From the cell containing the given text, extract its center point as [x, y] coordinate. 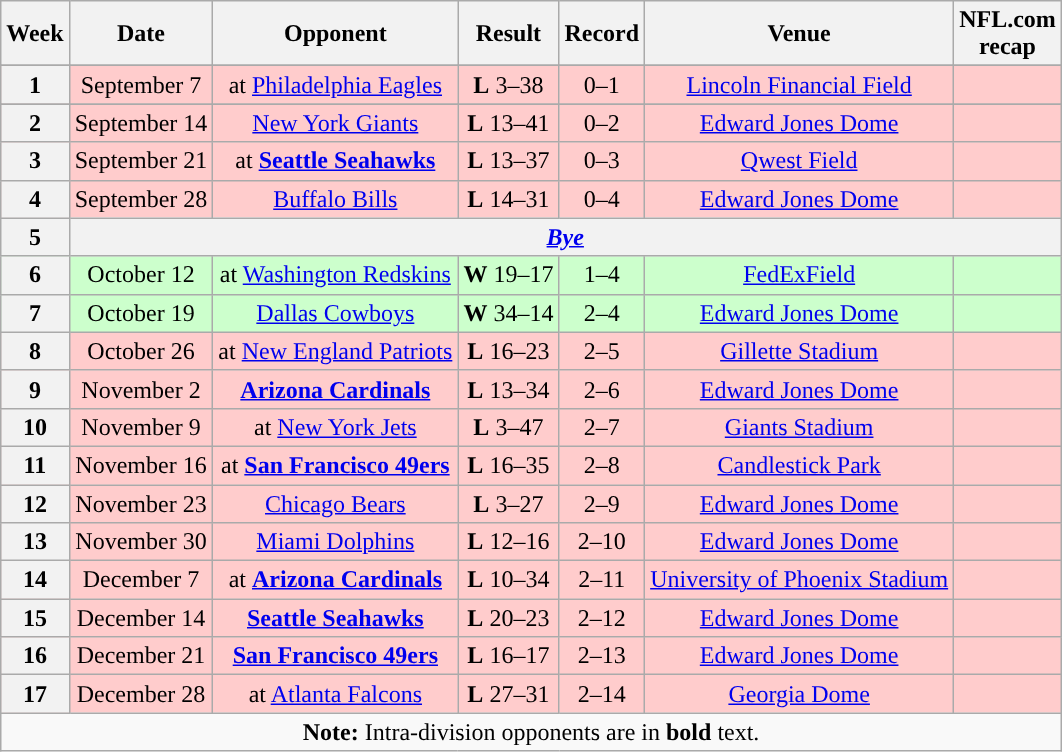
L 27–31 [508, 694]
November 16 [141, 465]
December 21 [141, 656]
3 [35, 161]
at San Francisco 49ers [336, 465]
October 26 [141, 351]
September 21 [141, 161]
Qwest Field [800, 161]
Buffalo Bills [336, 199]
2 [35, 123]
San Francisco 49ers [336, 656]
L 13–37 [508, 161]
2–7 [602, 427]
12 [35, 503]
0–1 [602, 85]
L 10–34 [508, 580]
at Washington Redskins [336, 275]
at Seattle Seahawks [336, 161]
at Atlanta Falcons [336, 694]
Date [141, 34]
Bye [565, 237]
14 [35, 580]
Dallas Cowboys [336, 313]
2–6 [602, 389]
at Philadelphia Eagles [336, 85]
8 [35, 351]
2–13 [602, 656]
at New York Jets [336, 427]
L 16–17 [508, 656]
1 [35, 85]
6 [35, 275]
10 [35, 427]
L 12–16 [508, 542]
Lincoln Financial Field [800, 85]
Miami Dolphins [336, 542]
December 28 [141, 694]
2–4 [602, 313]
Seattle Seahawks [336, 618]
December 7 [141, 580]
2–5 [602, 351]
November 9 [141, 427]
Giants Stadium [800, 427]
October 19 [141, 313]
September 28 [141, 199]
L 13–41 [508, 123]
W 19–17 [508, 275]
FedExField [800, 275]
Candlestick Park [800, 465]
September 14 [141, 123]
L 14–31 [508, 199]
0–3 [602, 161]
L 3–47 [508, 427]
9 [35, 389]
2–10 [602, 542]
University of Phoenix Stadium [800, 580]
5 [35, 237]
at New England Patriots [336, 351]
L 16–23 [508, 351]
17 [35, 694]
Opponent [336, 34]
1–4 [602, 275]
Venue [800, 34]
Arizona Cardinals [336, 389]
L 20–23 [508, 618]
Georgia Dome [800, 694]
New York Giants [336, 123]
at Arizona Cardinals [336, 580]
2–14 [602, 694]
L 13–34 [508, 389]
Note: Intra-division opponents are in bold text. [532, 732]
11 [35, 465]
Record [602, 34]
L 16–35 [508, 465]
Week [35, 34]
Chicago Bears [336, 503]
NFL.comrecap [1008, 34]
L 3–38 [508, 85]
4 [35, 199]
2–11 [602, 580]
15 [35, 618]
0–2 [602, 123]
2–9 [602, 503]
September 7 [141, 85]
2–8 [602, 465]
November 23 [141, 503]
October 12 [141, 275]
L 3–27 [508, 503]
Gillette Stadium [800, 351]
November 30 [141, 542]
November 2 [141, 389]
Result [508, 34]
7 [35, 313]
16 [35, 656]
December 14 [141, 618]
13 [35, 542]
W 34–14 [508, 313]
0–4 [602, 199]
2–12 [602, 618]
